Provide the [X, Y] coordinate of the cell's center where the given text is located.  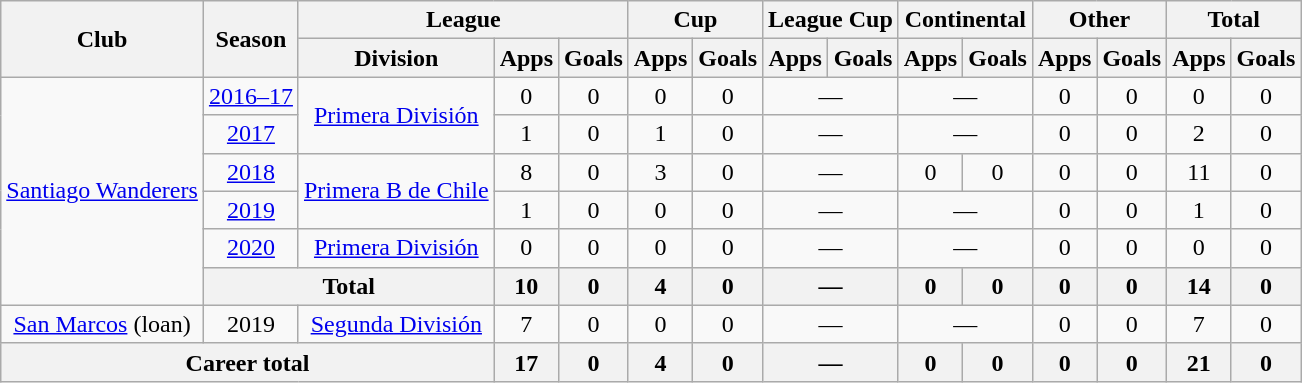
17 [526, 362]
League [463, 20]
2020 [250, 248]
Career total [248, 362]
11 [1199, 172]
Division [396, 58]
Season [250, 39]
3 [660, 172]
League Cup [831, 20]
2016–17 [250, 96]
Continental [965, 20]
Other [1099, 20]
8 [526, 172]
2 [1199, 134]
Santiago Wanderers [102, 191]
Segunda División [396, 324]
21 [1199, 362]
2017 [250, 134]
14 [1199, 286]
Cup [695, 20]
Club [102, 39]
San Marcos (loan) [102, 324]
10 [526, 286]
2018 [250, 172]
Primera B de Chile [396, 191]
